For the text-containing cell, return its midpoint in (x, y) coordinate format. 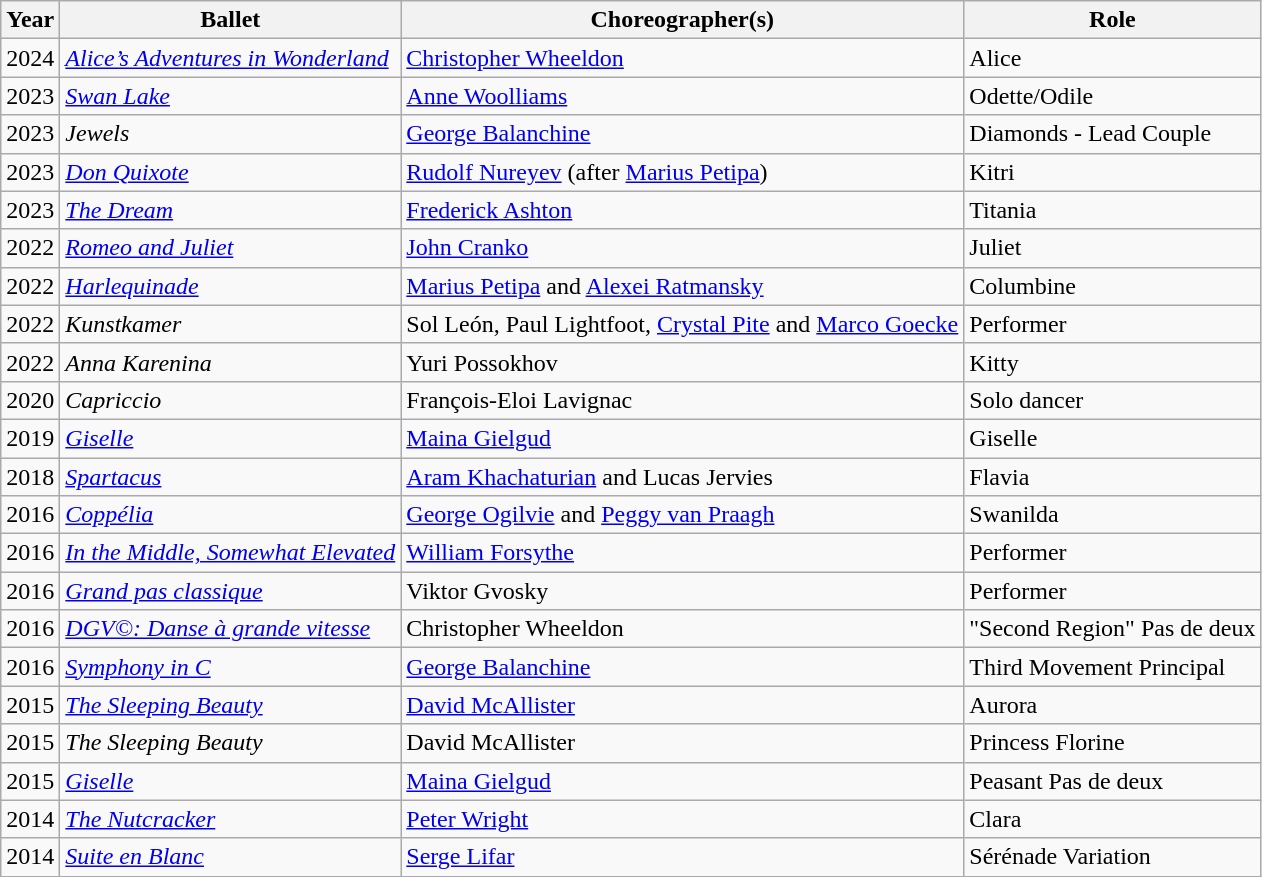
George Ogilvie and Peggy van Praagh (682, 515)
Yuri Possokhov (682, 362)
Frederick Ashton (682, 210)
Diamonds - Lead Couple (1112, 134)
Kitri (1112, 172)
Peter Wright (682, 819)
Kitty (1112, 362)
The Nutcracker (230, 819)
Peasant Pas de deux (1112, 781)
Alice (1112, 58)
2018 (30, 477)
Third Movement Principal (1112, 667)
Rudolf Nureyev (after Marius Petipa) (682, 172)
Marius Petipa and Alexei Ratmansky (682, 286)
"Second Region" Pas de deux (1112, 629)
Flavia (1112, 477)
Coppélia (230, 515)
Romeo and Juliet (230, 248)
Serge Lifar (682, 857)
Odette/Odile (1112, 96)
Titania (1112, 210)
Anna Karenina (230, 362)
Grand pas classique (230, 591)
Princess Florine (1112, 743)
Don Quixote (230, 172)
Capriccio (230, 400)
2019 (30, 438)
Clara (1112, 819)
Alice’s Adventures in Wonderland (230, 58)
Swan Lake (230, 96)
William Forsythe (682, 553)
The Dream (230, 210)
Swanilda (1112, 515)
Spartacus (230, 477)
Year (30, 20)
In the Middle, Somewhat Elevated (230, 553)
Columbine (1112, 286)
Viktor Gvosky (682, 591)
2024 (30, 58)
Sol León, Paul Lightfoot, Crystal Pite and Marco Goecke (682, 324)
Choreographer(s) (682, 20)
2020 (30, 400)
Juliet (1112, 248)
DGV©: Danse à grande vitesse (230, 629)
François-Eloi Lavignac (682, 400)
Ballet (230, 20)
Sérénade Variation (1112, 857)
Harlequinade (230, 286)
Jewels (230, 134)
Kunstkamer (230, 324)
Role (1112, 20)
Anne Woolliams (682, 96)
Symphony in C (230, 667)
Suite en Blanc (230, 857)
Aurora (1112, 705)
Aram Khachaturian and Lucas Jervies (682, 477)
Solo dancer (1112, 400)
John Cranko (682, 248)
